Search for the cell housing the specified text and yield its (x, y) center coordinate. 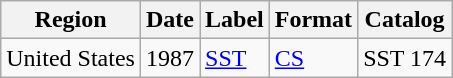
Date (170, 20)
Catalog (405, 20)
Label (235, 20)
Region (71, 20)
CS (313, 58)
United States (71, 58)
SST (235, 58)
1987 (170, 58)
Format (313, 20)
SST 174 (405, 58)
